Return [X, Y] of the center of cell containing provided text 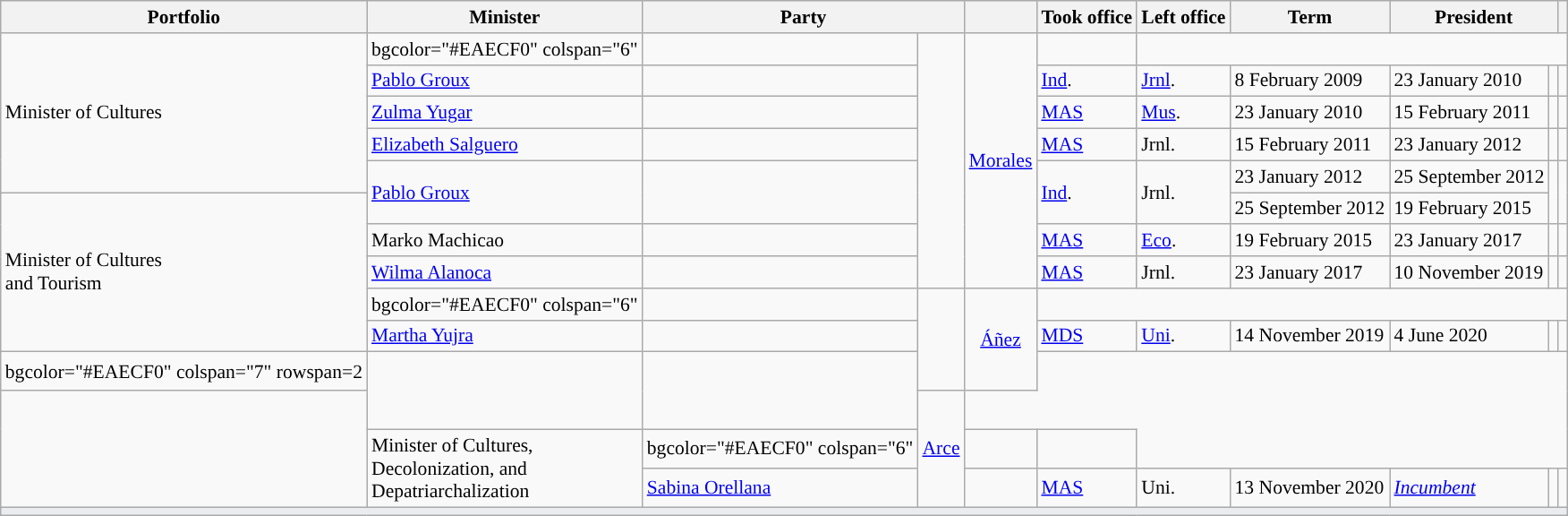
Wilma Alanoca [505, 272]
Term [1309, 17]
MDS [1087, 336]
10 November 2019 [1469, 272]
4 June 2020 [1469, 336]
Minister of Cultures [184, 113]
Marko Machicao [505, 241]
Took office [1087, 17]
Martha Yujra [505, 336]
Morales [1001, 161]
Party [804, 17]
Mus. [1183, 113]
Minister of Cultures,Decolonization, andDepatriarchalization [505, 468]
President [1473, 17]
Incumbent [1469, 487]
Minister of Culturesand Tourism [184, 272]
Elizabeth Salguero [505, 145]
Left office [1183, 17]
Portfolio [184, 17]
13 November 2020 [1309, 487]
Zulma Yugar [505, 113]
Sabina Orellana [780, 487]
bgcolor="#EAECF0" colspan="7" rowspan=2 [184, 371]
Arce [941, 449]
Eco. [1183, 241]
Minister [505, 17]
8 February 2009 [1309, 81]
Áñez [1001, 340]
14 November 2019 [1309, 336]
